Detect which cell encompasses the target text, then output its (X, Y) center coordinate. 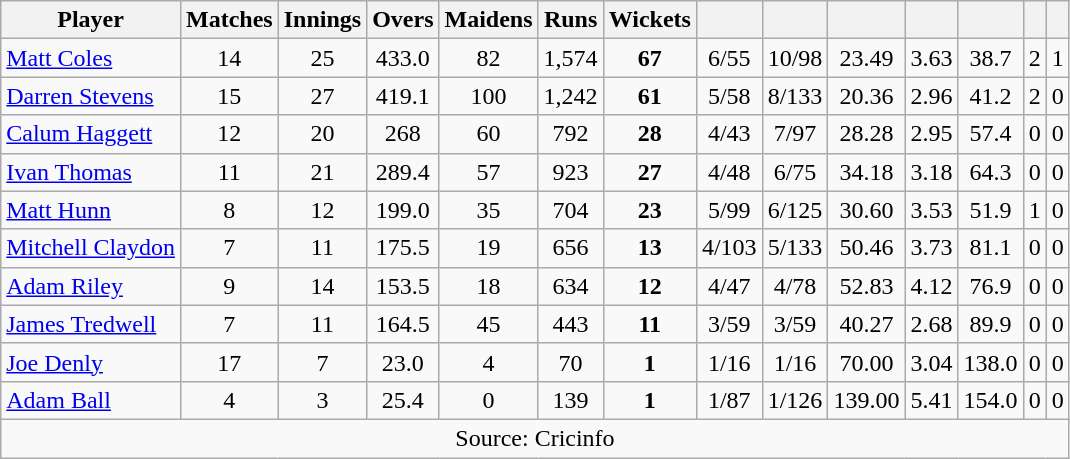
Maidens (488, 20)
2.68 (932, 324)
164.5 (403, 324)
419.1 (403, 96)
4/78 (795, 286)
38.7 (990, 58)
4/48 (729, 172)
Mitchell Claydon (91, 248)
3.73 (932, 248)
154.0 (990, 400)
45 (488, 324)
60 (488, 134)
57 (488, 172)
4/103 (729, 248)
Overs (403, 20)
433.0 (403, 58)
23 (650, 210)
50.46 (866, 248)
9 (229, 286)
4.12 (932, 286)
28.28 (866, 134)
923 (570, 172)
19 (488, 248)
52.83 (866, 286)
Darren Stevens (91, 96)
Calum Haggett (91, 134)
25 (322, 58)
Adam Riley (91, 286)
8/133 (795, 96)
5.41 (932, 400)
28 (650, 134)
Matt Hunn (91, 210)
51.9 (990, 210)
153.5 (403, 286)
3.04 (932, 362)
76.9 (990, 286)
70 (570, 362)
Matt Coles (91, 58)
70.00 (866, 362)
Ivan Thomas (91, 172)
7/97 (795, 134)
268 (403, 134)
3 (322, 400)
Wickets (650, 20)
35 (488, 210)
23.49 (866, 58)
41.2 (990, 96)
3.53 (932, 210)
139.00 (866, 400)
Adam Ball (91, 400)
4/47 (729, 286)
6/125 (795, 210)
1/126 (795, 400)
40.27 (866, 324)
81.1 (990, 248)
82 (488, 58)
13 (650, 248)
64.3 (990, 172)
6/55 (729, 58)
3.18 (932, 172)
1/87 (729, 400)
89.9 (990, 324)
18 (488, 286)
3.63 (932, 58)
Source: Cricinfo (535, 438)
289.4 (403, 172)
10/98 (795, 58)
61 (650, 96)
5/133 (795, 248)
Joe Denly (91, 362)
2.96 (932, 96)
199.0 (403, 210)
792 (570, 134)
34.18 (866, 172)
139 (570, 400)
100 (488, 96)
1,242 (570, 96)
5/58 (729, 96)
6/75 (795, 172)
4/43 (729, 134)
5/99 (729, 210)
704 (570, 210)
634 (570, 286)
443 (570, 324)
67 (650, 58)
25.4 (403, 400)
138.0 (990, 362)
Matches (229, 20)
Runs (570, 20)
23.0 (403, 362)
21 (322, 172)
20 (322, 134)
Player (91, 20)
1,574 (570, 58)
30.60 (866, 210)
15 (229, 96)
17 (229, 362)
Innings (322, 20)
656 (570, 248)
175.5 (403, 248)
20.36 (866, 96)
James Tredwell (91, 324)
8 (229, 210)
2.95 (932, 134)
57.4 (990, 134)
